From the cell containing the given text, extract its center point as [X, Y] coordinate. 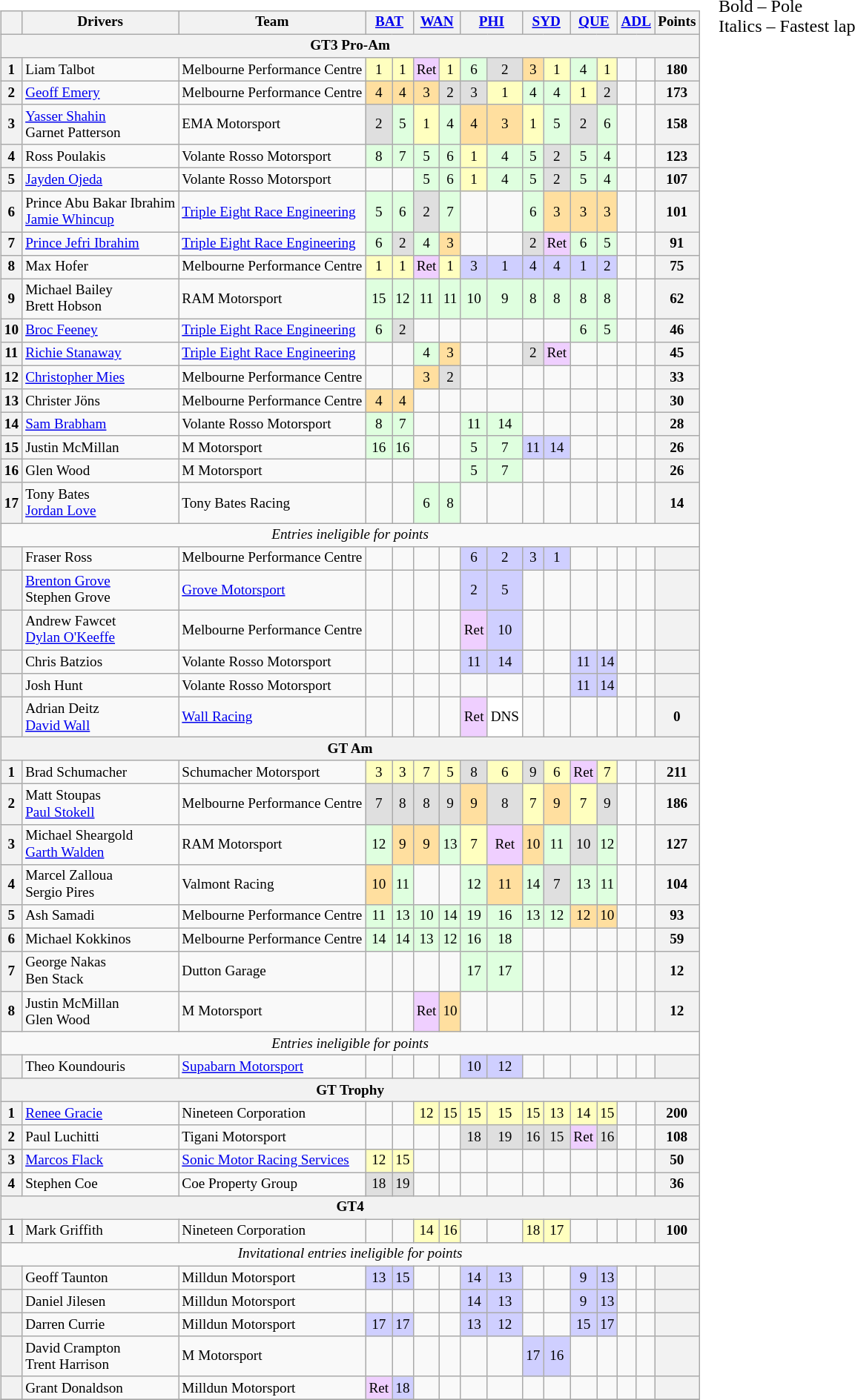
186 [677, 804]
Prince Abu Bakar Ibrahim Jamie Whincup [101, 211]
GT Trophy [350, 1090]
Ash Samadi [101, 916]
Michael Sheargold Garth Walden [101, 844]
GT3 Pro-Am [350, 46]
Mark Griffith [101, 1231]
0 [677, 717]
Daniel Jilesen [101, 1301]
28 [677, 425]
David Crampton Trent Harrison [101, 1356]
93 [677, 916]
59 [677, 940]
200 [677, 1114]
Team [272, 22]
Ross Poulakis [101, 156]
GT Am [350, 749]
Paul Luchitti [101, 1137]
Coe Property Group [272, 1184]
Glen Wood [101, 471]
Broc Feeney [101, 331]
Tony Bates Jordan Love [101, 502]
Matt Stoupas Paul Stokell [101, 804]
Darren Currie [101, 1325]
Geoff Emery [101, 93]
DNS [505, 717]
Brad Schumacher [101, 772]
George Nakas Ben Stack [101, 972]
62 [677, 299]
50 [677, 1161]
180 [677, 70]
Drivers [101, 22]
91 [677, 244]
Andrew Fawcet Dylan O'Keeffe [101, 630]
GT4 [350, 1207]
100 [677, 1231]
Adrian Deitz David Wall [101, 717]
QUE [594, 22]
Grove Motorsport [272, 590]
Sonic Motor Racing Services [272, 1161]
158 [677, 125]
107 [677, 180]
Chris Batzios [101, 662]
Valmont Racing [272, 884]
104 [677, 884]
Josh Hunt [101, 686]
Richie Stanaway [101, 354]
Prince Jefri Ibrahim [101, 244]
Michael Bailey Brett Hobson [101, 299]
Liam Talbot [101, 70]
Christopher Mies [101, 377]
SYD [547, 22]
Michael Kokkinos [101, 940]
123 [677, 156]
Renee Gracie [101, 1114]
Stephen Coe [101, 1184]
Tony Bates Racing [272, 502]
PHI [491, 22]
WAN [437, 22]
Max Hofer [101, 267]
30 [677, 401]
127 [677, 844]
Justin McMillan Glen Wood [101, 1012]
Dutton Garage [272, 972]
101 [677, 211]
Grant Donaldson [101, 1388]
Schumacher Motorsport [272, 772]
ADL [636, 22]
Wall Racing [272, 717]
Tigani Motorsport [272, 1137]
EMA Motorsport [272, 125]
Marcel Zalloua Sergio Pires [101, 884]
173 [677, 93]
45 [677, 354]
Geoff Taunton [101, 1278]
Theo Koundouris [101, 1067]
Christer Jöns [101, 401]
Fraser Ross [101, 558]
Invitational entries ineligible for points [350, 1255]
Sam Brabham [101, 425]
Jayden Ojeda [101, 180]
108 [677, 1137]
75 [677, 267]
33 [677, 377]
Points [677, 22]
Justin McMillan [101, 448]
46 [677, 331]
Marcos Flack [101, 1161]
36 [677, 1184]
Brenton Grove Stephen Grove [101, 590]
211 [677, 772]
BAT [389, 22]
Supabarn Motorsport [272, 1067]
Yasser Shahin Garnet Patterson [101, 125]
